For the text-containing cell, return its midpoint in (x, y) coordinate format. 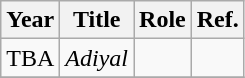
Role (163, 20)
Year (30, 20)
Title (97, 20)
TBA (30, 58)
Adiyal (97, 58)
Ref. (218, 20)
